Search for the cell housing the specified text and yield its (x, y) center coordinate. 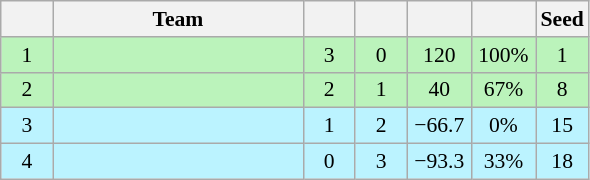
18 (562, 162)
33% (503, 162)
67% (503, 90)
−66.7 (439, 126)
Team (178, 19)
40 (439, 90)
120 (439, 55)
4 (27, 162)
8 (562, 90)
Seed (562, 19)
100% (503, 55)
−93.3 (439, 162)
15 (562, 126)
0% (503, 126)
